Scan for the cell matching the given text and deliver its [X, Y] coordinate at center. 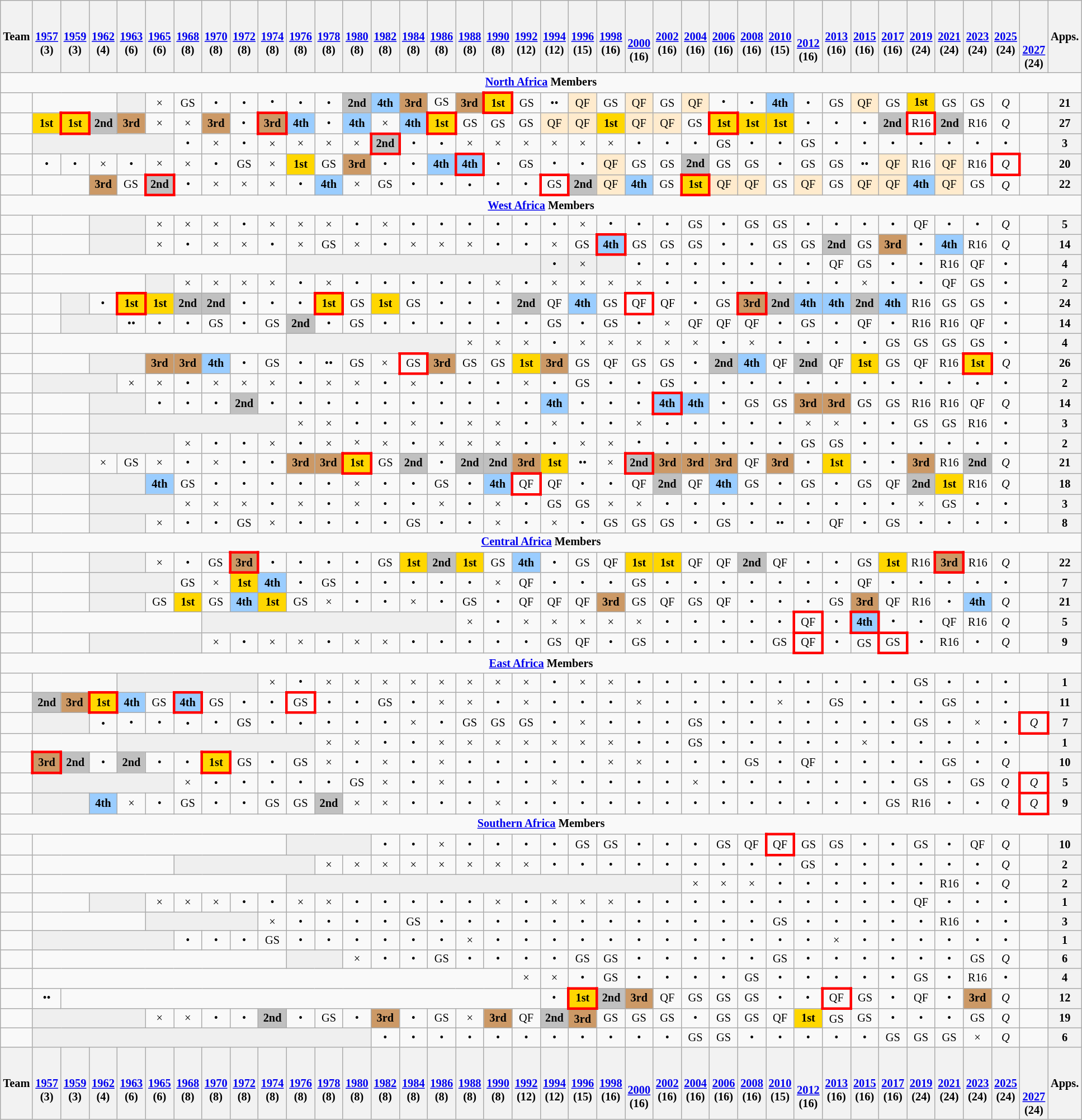
20 [1065, 164]
Central Africa Members [541, 542]
24 [1065, 303]
East Africa Members [541, 663]
19 [1065, 1018]
27 [1065, 123]
West Africa Members [541, 205]
8 [1065, 523]
26 [1065, 363]
Southern Africa Members [541, 824]
11 [1065, 702]
12 [1065, 999]
North Africa Members [541, 83]
18 [1065, 484]
